Provide the (x, y) coordinate of the cell's center where the given text is located.  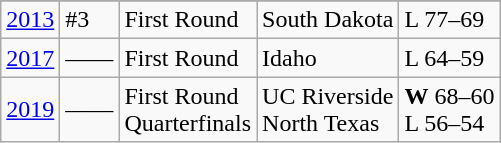
#3 (90, 20)
W 68–60L 56–54 (450, 110)
Idaho (328, 58)
2019 (30, 110)
L 64–59 (450, 58)
UC RiversideNorth Texas (328, 110)
2013 (30, 20)
South Dakota (328, 20)
L 77–69 (450, 20)
2017 (30, 58)
First RoundQuarterfinals (188, 110)
